Return the (x, y) coordinate for the center point of the cell that contains the specified text.  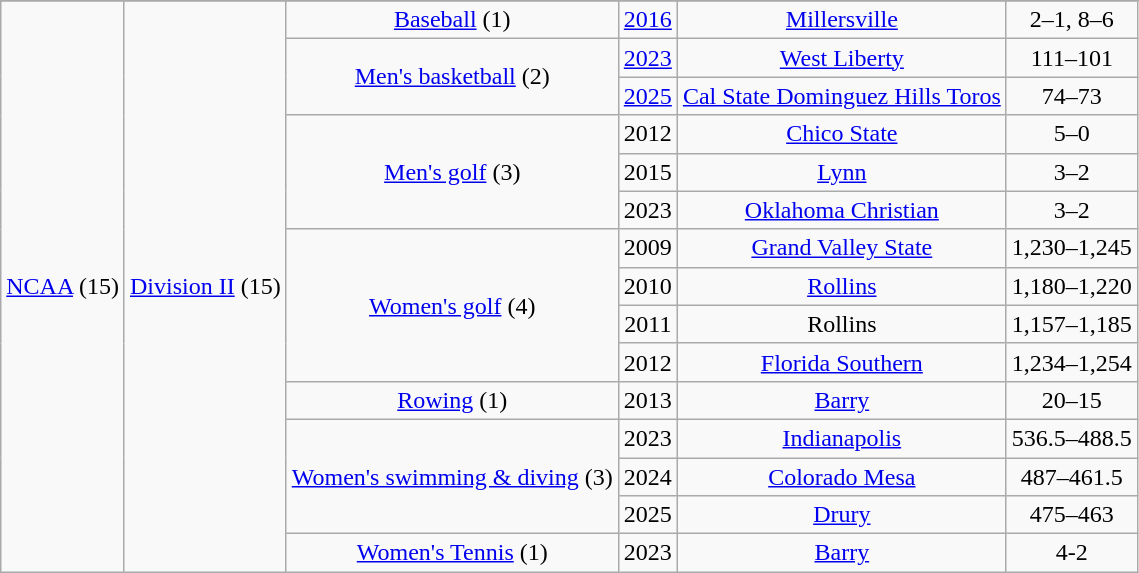
74–73 (1072, 96)
475–463 (1072, 515)
2010 (648, 286)
487–461.5 (1072, 477)
West Liberty (842, 58)
1,180–1,220 (1072, 286)
Cal State Dominguez Hills Toros (842, 96)
Florida Southern (842, 362)
Division II (15) (205, 286)
Rowing (1) (452, 400)
Oklahoma Christian (842, 210)
2024 (648, 477)
Women's golf (4) (452, 305)
Women's swimming & diving (3) (452, 476)
2016 (648, 20)
4-2 (1072, 553)
2009 (648, 248)
2015 (648, 172)
1,234–1,254 (1072, 362)
Women's Tennis (1) (452, 553)
5–0 (1072, 134)
111–101 (1072, 58)
NCAA (15) (63, 286)
Men's golf (3) (452, 172)
Indianapolis (842, 438)
Men's basketball (2) (452, 77)
536.5–488.5 (1072, 438)
Grand Valley State (842, 248)
2013 (648, 400)
Baseball (1) (452, 20)
1,230–1,245 (1072, 248)
Drury (842, 515)
2–1, 8–6 (1072, 20)
Lynn (842, 172)
20–15 (1072, 400)
2011 (648, 324)
Colorado Mesa (842, 477)
Millersville (842, 20)
1,157–1,185 (1072, 324)
Chico State (842, 134)
